Extract the [X, Y] coordinate from the center of the cell holding the provided text.  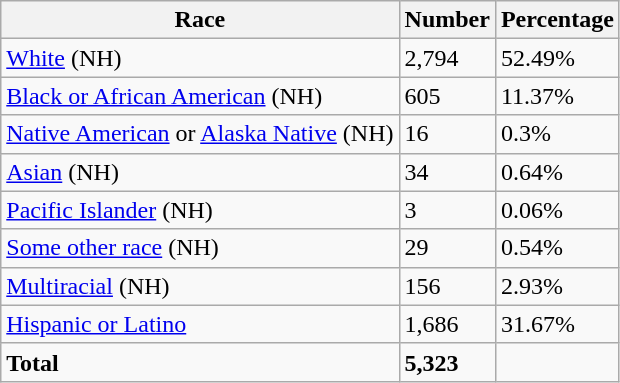
Black or African American (NH) [200, 96]
0.64% [557, 172]
11.37% [557, 96]
Percentage [557, 20]
Hispanic or Latino [200, 324]
Total [200, 362]
156 [447, 286]
Multiracial (NH) [200, 286]
Asian (NH) [200, 172]
Native American or Alaska Native (NH) [200, 134]
3 [447, 210]
0.06% [557, 210]
0.54% [557, 248]
Race [200, 20]
White (NH) [200, 58]
16 [447, 134]
2.93% [557, 286]
29 [447, 248]
Number [447, 20]
34 [447, 172]
52.49% [557, 58]
5,323 [447, 362]
31.67% [557, 324]
1,686 [447, 324]
2,794 [447, 58]
Pacific Islander (NH) [200, 210]
0.3% [557, 134]
Some other race (NH) [200, 248]
605 [447, 96]
